Identify which cell holds the provided text, then report its (x, y) central coordinate. 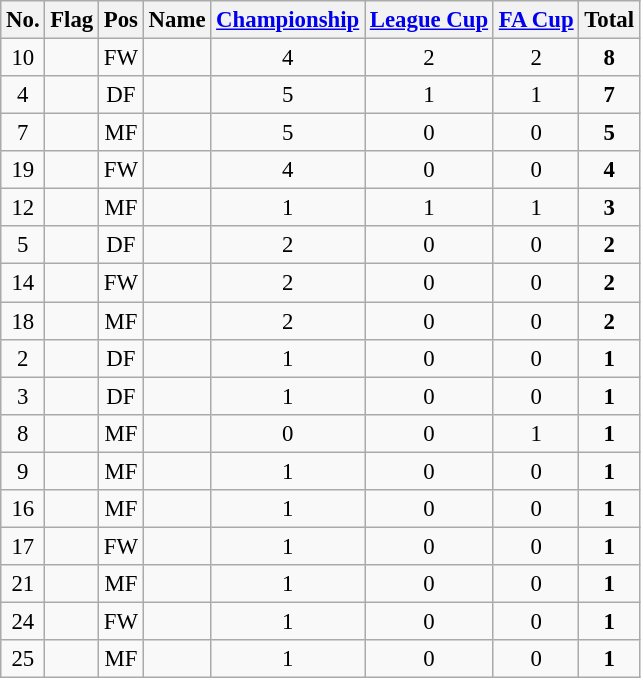
17 (23, 546)
24 (23, 621)
25 (23, 659)
Pos (122, 20)
FA Cup (536, 20)
No. (23, 20)
Flag (72, 20)
League Cup (428, 20)
9 (23, 471)
14 (23, 283)
21 (23, 584)
19 (23, 170)
12 (23, 208)
16 (23, 509)
Championship (288, 20)
Name (177, 20)
18 (23, 321)
10 (23, 58)
Total (609, 20)
